Determine the [x, y] coordinate at the center of the cell enclosing the given text.  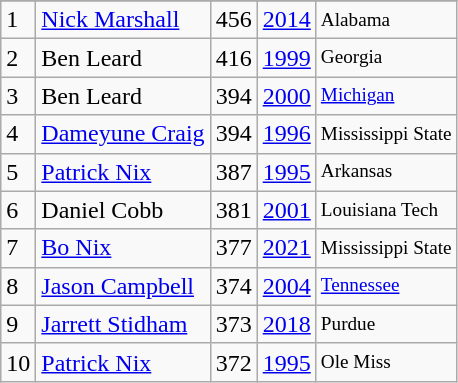
456 [234, 20]
373 [234, 324]
1996 [286, 134]
Daniel Cobb [123, 210]
Dameyune Craig [123, 134]
377 [234, 248]
2014 [286, 20]
387 [234, 172]
372 [234, 362]
1999 [286, 58]
1 [18, 20]
Nick Marshall [123, 20]
Georgia [386, 58]
8 [18, 286]
Alabama [386, 20]
2018 [286, 324]
9 [18, 324]
Ole Miss [386, 362]
4 [18, 134]
3 [18, 96]
2 [18, 58]
374 [234, 286]
Jarrett Stidham [123, 324]
Jason Campbell [123, 286]
Arkansas [386, 172]
Louisiana Tech [386, 210]
6 [18, 210]
2021 [286, 248]
2001 [286, 210]
Michigan [386, 96]
2000 [286, 96]
5 [18, 172]
2004 [286, 286]
Tennessee [386, 286]
Purdue [386, 324]
Bo Nix [123, 248]
381 [234, 210]
10 [18, 362]
7 [18, 248]
416 [234, 58]
